Locate the cell with the specified text and output its (x, y) center coordinate. 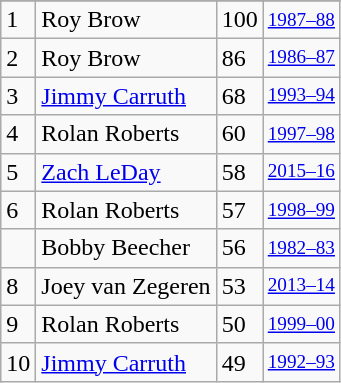
2 (18, 58)
49 (240, 362)
1993–94 (301, 96)
58 (240, 172)
Bobby Beecher (126, 248)
60 (240, 134)
2013–14 (301, 286)
1986–87 (301, 58)
9 (18, 324)
1987–88 (301, 20)
1998–99 (301, 210)
3 (18, 96)
1992–93 (301, 362)
2015–16 (301, 172)
100 (240, 20)
50 (240, 324)
1 (18, 20)
8 (18, 286)
57 (240, 210)
Zach LeDay (126, 172)
4 (18, 134)
Joey van Zegeren (126, 286)
6 (18, 210)
1997–98 (301, 134)
5 (18, 172)
1999–00 (301, 324)
53 (240, 286)
10 (18, 362)
68 (240, 96)
86 (240, 58)
1982–83 (301, 248)
56 (240, 248)
